Return the [x, y] coordinate for the center point of the cell that contains the specified text.  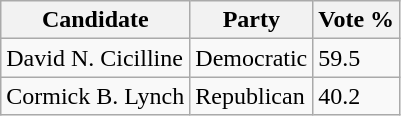
Vote % [356, 20]
Candidate [96, 20]
40.2 [356, 96]
Party [252, 20]
Democratic [252, 58]
59.5 [356, 58]
Cormick B. Lynch [96, 96]
David N. Cicilline [96, 58]
Republican [252, 96]
